Pinpoint the cell where the given text exists, returning its [X, Y] midpoint coordinate. 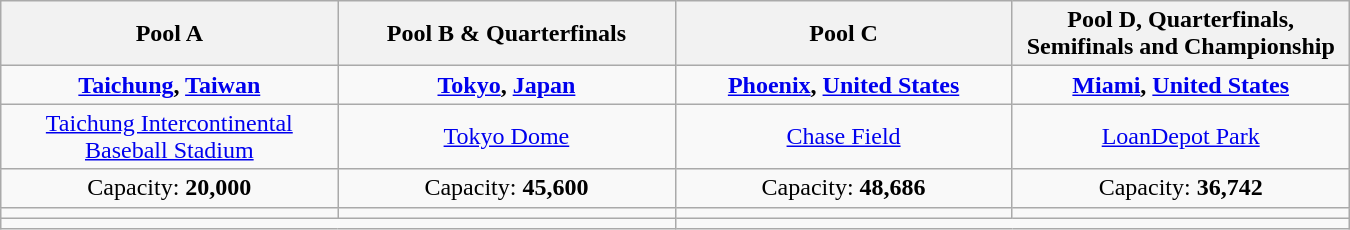
Pool C [844, 34]
LoanDepot Park [1180, 136]
Pool B & Quarterfinals [506, 34]
Taichung Intercontinental Baseball Stadium [170, 136]
Pool D, Quarterfinals, Semifinals and Championship [1180, 34]
Taichung, Taiwan [170, 85]
Tokyo, Japan [506, 85]
Tokyo Dome [506, 136]
Capacity: 45,600 [506, 188]
Chase Field [844, 136]
Phoenix, United States [844, 85]
Pool A [170, 34]
Capacity: 20,000 [170, 188]
Miami, United States [1180, 85]
Capacity: 48,686 [844, 188]
Capacity: 36,742 [1180, 188]
